From the cell containing the given text, extract its center point as [X, Y] coordinate. 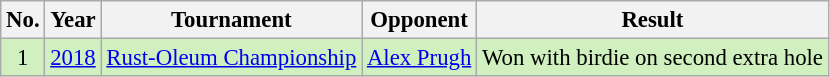
No. [23, 20]
Rust-Oleum Championship [232, 58]
2018 [73, 58]
Alex Prugh [420, 58]
1 [23, 58]
Tournament [232, 20]
Opponent [420, 20]
Won with birdie on second extra hole [653, 58]
Result [653, 20]
Year [73, 20]
